Detect which cell encompasses the target text, then output its (x, y) center coordinate. 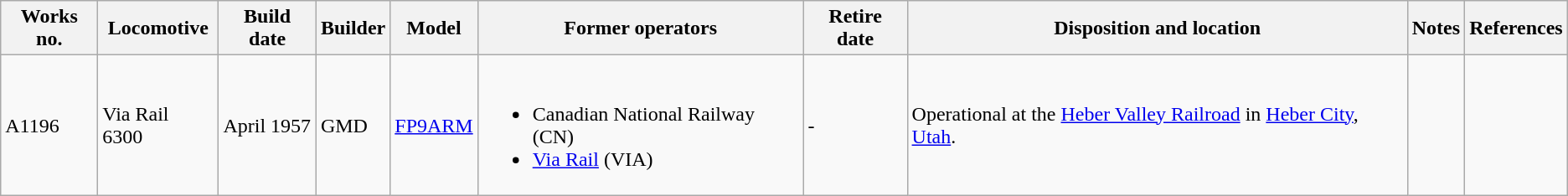
FP9ARM (434, 126)
GMD (353, 126)
Works no. (49, 28)
Via Rail 6300 (158, 126)
A1196 (49, 126)
References (1516, 28)
Canadian National Railway (CN)Via Rail (VIA) (640, 126)
Model (434, 28)
April 1957 (267, 126)
Retire date (855, 28)
Former operators (640, 28)
Build date (267, 28)
Locomotive (158, 28)
Operational at the Heber Valley Railroad in Heber City, Utah. (1158, 126)
Notes (1436, 28)
Builder (353, 28)
Disposition and location (1158, 28)
- (855, 126)
